Provide the (X, Y) coordinate of the cell's center where the given text is located.  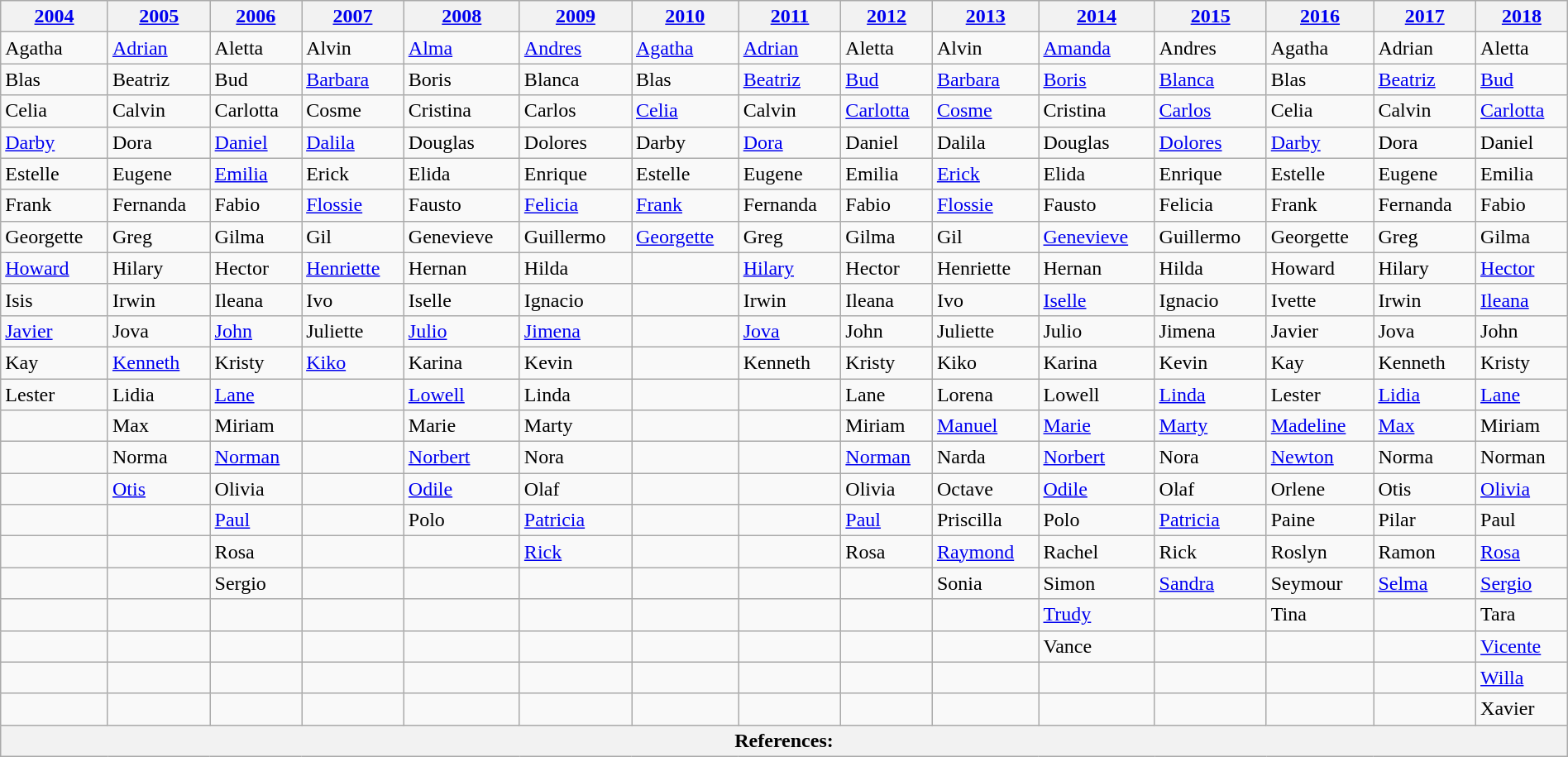
Priscilla (986, 520)
2012 (887, 17)
References: (784, 740)
Octave (986, 489)
Sandra (1211, 583)
Simon (1097, 583)
2014 (1097, 17)
Xavier (1522, 709)
Willa (1522, 678)
Tara (1522, 615)
2008 (461, 17)
Pilar (1425, 520)
Amanda (1097, 48)
Orlene (1320, 489)
2018 (1522, 17)
2009 (576, 17)
Alma (461, 48)
2017 (1425, 17)
Vance (1097, 646)
Lorena (986, 395)
2004 (55, 17)
2011 (790, 17)
2006 (256, 17)
Tina (1320, 615)
Vicente (1522, 646)
2007 (353, 17)
2005 (159, 17)
Rachel (1097, 552)
Paine (1320, 520)
Sonia (986, 583)
Manuel (986, 426)
2010 (686, 17)
Madeline (1320, 426)
Seymour (1320, 583)
Narda (986, 458)
Selma (1425, 583)
2016 (1320, 17)
Ivette (1320, 299)
Ramon (1425, 552)
Isis (55, 299)
Roslyn (1320, 552)
Raymond (986, 552)
2013 (986, 17)
2015 (1211, 17)
Trudy (1097, 615)
Newton (1320, 458)
